Pinpoint the cell where the given text exists, returning its (X, Y) midpoint coordinate. 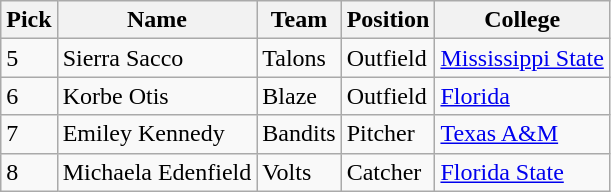
Mississippi State (522, 58)
Texas A&M (522, 134)
8 (29, 172)
Team (299, 20)
Position (388, 20)
Korbe Otis (157, 96)
6 (29, 96)
Bandits (299, 134)
Name (157, 20)
Volts (299, 172)
Emiley Kennedy (157, 134)
Talons (299, 58)
Pitcher (388, 134)
7 (29, 134)
5 (29, 58)
Catcher (388, 172)
Florida State (522, 172)
Sierra Sacco (157, 58)
Pick (29, 20)
Blaze (299, 96)
College (522, 20)
Florida (522, 96)
Michaela Edenfield (157, 172)
